Find where the given text appears and provide that cell's center as [X, Y] coordinate. 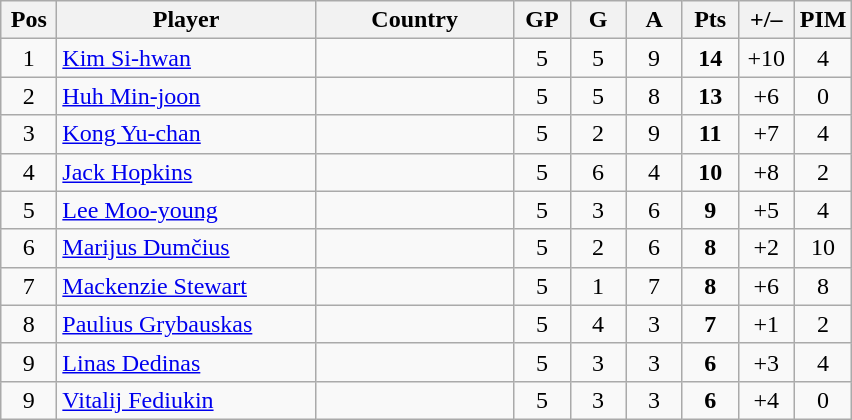
Paulius Grybauskas [186, 324]
+8 [766, 172]
GP [542, 20]
+1 [766, 324]
Pts [710, 20]
Linas Dedinas [186, 362]
Mackenzie Stewart [186, 286]
G [598, 20]
Pos [29, 20]
+4 [766, 400]
Vitalij Fediukin [186, 400]
+5 [766, 210]
PIM [823, 20]
11 [710, 134]
13 [710, 96]
Jack Hopkins [186, 172]
+10 [766, 58]
+/– [766, 20]
Marijus Dumčius [186, 248]
Country [414, 20]
+2 [766, 248]
Kong Yu-chan [186, 134]
Lee Moo-young [186, 210]
+3 [766, 362]
Player [186, 20]
Kim Si-hwan [186, 58]
A [654, 20]
14 [710, 58]
+7 [766, 134]
Huh Min-joon [186, 96]
